Identify which cell holds the provided text, then report its [x, y] central coordinate. 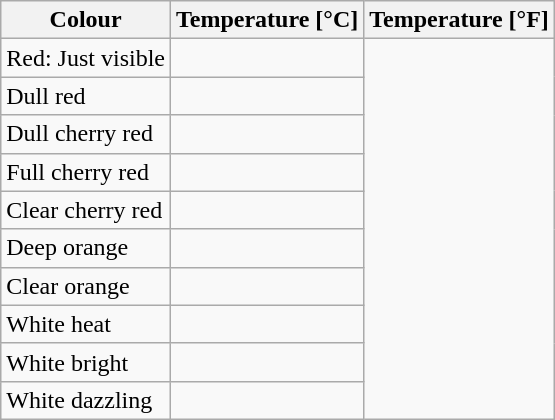
Dull red [86, 96]
Full cherry red [86, 172]
Clear orange [86, 286]
Temperature [°C] [266, 20]
Red: Just visible [86, 58]
Clear cherry red [86, 210]
Temperature [°F] [460, 20]
Colour [86, 20]
Deep orange [86, 248]
White bright [86, 362]
White heat [86, 324]
White dazzling [86, 400]
Dull cherry red [86, 134]
